Pinpoint the cell where the given text exists, returning its (X, Y) midpoint coordinate. 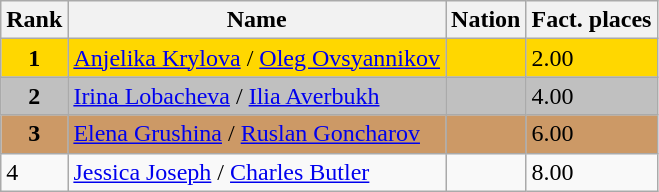
Nation (486, 20)
Anjelika Krylova / Oleg Ovsyannikov (257, 58)
8.00 (592, 172)
Elena Grushina / Ruslan Goncharov (257, 134)
3 (34, 134)
Jessica Joseph / Charles Butler (257, 172)
Irina Lobacheva / Ilia Averbukh (257, 96)
Fact. places (592, 20)
Rank (34, 20)
Name (257, 20)
2.00 (592, 58)
4.00 (592, 96)
1 (34, 58)
6.00 (592, 134)
2 (34, 96)
4 (34, 172)
